Determine the (X, Y) coordinate at the center of the cell enclosing the given text.  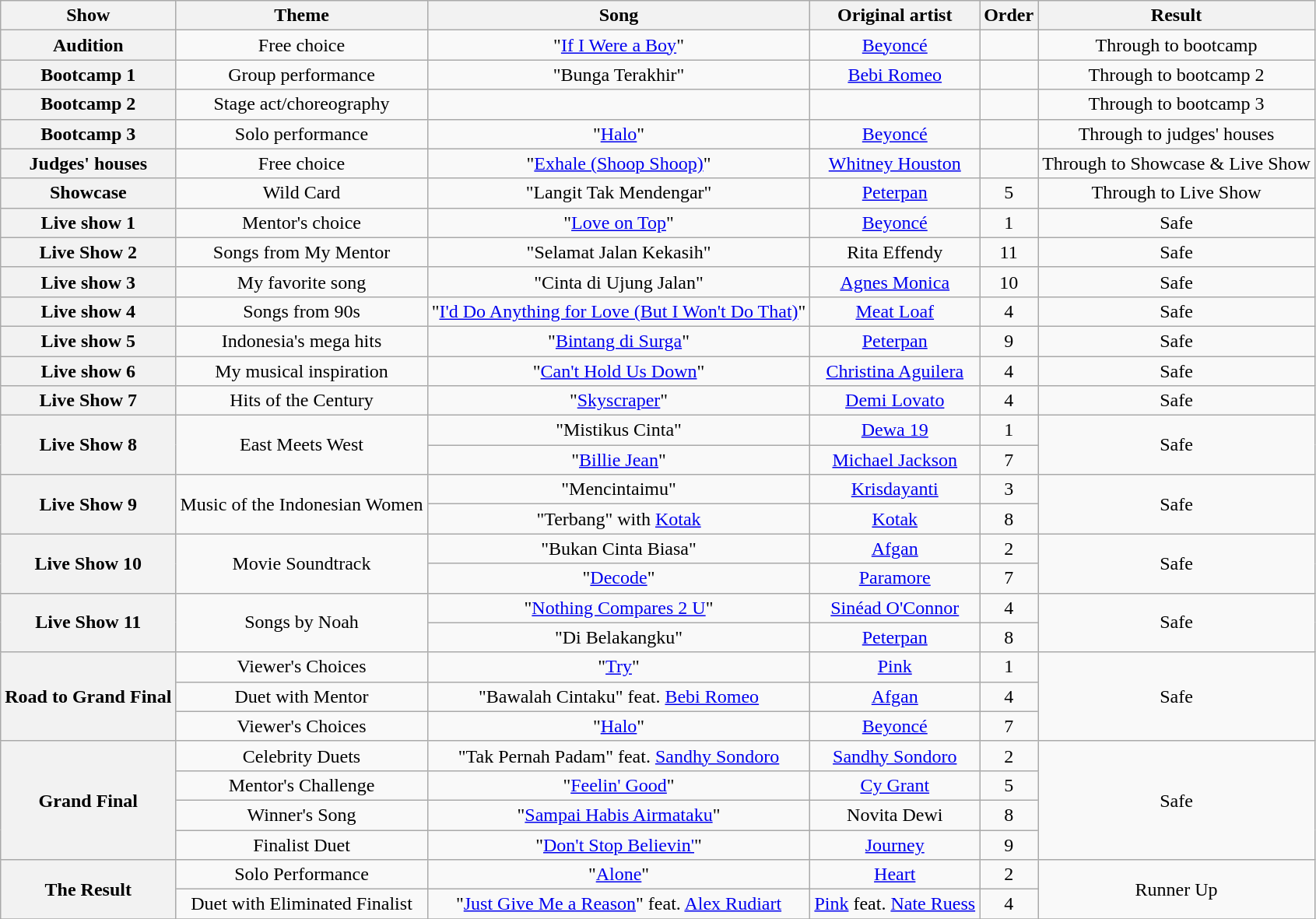
Duet with Mentor (302, 696)
Whitney Houston (895, 163)
"Selamat Jalan Kekasih" (619, 252)
Songs by Noah (302, 623)
"Bunga Terakhir" (619, 75)
"Can't Hold Us Down" (619, 371)
"Bintang di Surga" (619, 341)
Judges' houses (89, 163)
Movie Soundtrack (302, 563)
Agnes Monica (895, 282)
"Billie Jean" (619, 460)
Meat Loaf (895, 311)
Stage act/choreography (302, 104)
Show (89, 16)
"Mencintaimu" (619, 489)
Pink (895, 667)
Rita Effendy (895, 252)
Sinéad O'Connor (895, 608)
"Langit Tak Mendengar" (619, 193)
Duet with Eliminated Finalist (302, 904)
Music of the Indonesian Women (302, 504)
East Meets West (302, 445)
Wild Card (302, 193)
Christina Aguilera (895, 371)
Heart (895, 875)
Solo Performance (302, 875)
Live show 4 (89, 311)
Showcase (89, 193)
10 (1009, 282)
Live show 1 (89, 223)
"Terbang" with Kotak (619, 519)
Result (1177, 16)
Winner's Song (302, 815)
Novita Dewi (895, 815)
3 (1009, 489)
Theme (302, 16)
Live Show 8 (89, 445)
Dewa 19 (895, 430)
"Di Belakangku" (619, 637)
Hits of the Century (302, 401)
"I'd Do Anything for Love (But I Won't Do That)" (619, 311)
"Alone" (619, 875)
Grand Final (89, 800)
Bootcamp 1 (89, 75)
Song (619, 16)
"Nothing Compares 2 U" (619, 608)
"Skyscraper" (619, 401)
Kotak (895, 519)
Road to Grand Final (89, 696)
"Bawalah Cintaku" feat. Bebi Romeo (619, 696)
"Don't Stop Believin'" (619, 844)
"Love on Top" (619, 223)
Live Show 9 (89, 504)
Indonesia's mega hits (302, 341)
"Just Give Me a Reason" feat. Alex Rudiart (619, 904)
My musical inspiration (302, 371)
Through to Showcase & Live Show (1177, 163)
Live Show 7 (89, 401)
Through to bootcamp 2 (1177, 75)
Runner Up (1177, 889)
Pink feat. Nate Ruess (895, 904)
Bootcamp 2 (89, 104)
"Try" (619, 667)
"Decode" (619, 578)
"Sampai Habis Airmataku" (619, 815)
Demi Lovato (895, 401)
Through to judges' houses (1177, 134)
11 (1009, 252)
Celebrity Duets (302, 756)
"If I Were a Boy" (619, 45)
"Tak Pernah Padam" feat. Sandhy Sondoro (619, 756)
Live Show 11 (89, 623)
Live show 6 (89, 371)
Through to bootcamp 3 (1177, 104)
Bootcamp 3 (89, 134)
"Bukan Cinta Biasa" (619, 549)
Sandhy Sondoro (895, 756)
Michael Jackson (895, 460)
Bebi Romeo (895, 75)
"Cinta di Ujung Jalan" (619, 282)
Order (1009, 16)
Live show 3 (89, 282)
Krisdayanti (895, 489)
Journey (895, 844)
Solo performance (302, 134)
The Result (89, 889)
Audition (89, 45)
Original artist (895, 16)
Group performance (302, 75)
Finalist Duet (302, 844)
"Mistikus Cinta" (619, 430)
Cy Grant (895, 785)
Through to Live Show (1177, 193)
Through to bootcamp (1177, 45)
Mentor's choice (302, 223)
Mentor's Challenge (302, 785)
Paramore (895, 578)
"Exhale (Shoop Shoop)" (619, 163)
Songs from My Mentor (302, 252)
Live show 5 (89, 341)
My favorite song (302, 282)
Live Show 10 (89, 563)
Live Show 2 (89, 252)
Songs from 90s (302, 311)
"Feelin' Good" (619, 785)
